Determine the (x, y) coordinate at the center of the cell enclosing the given text.  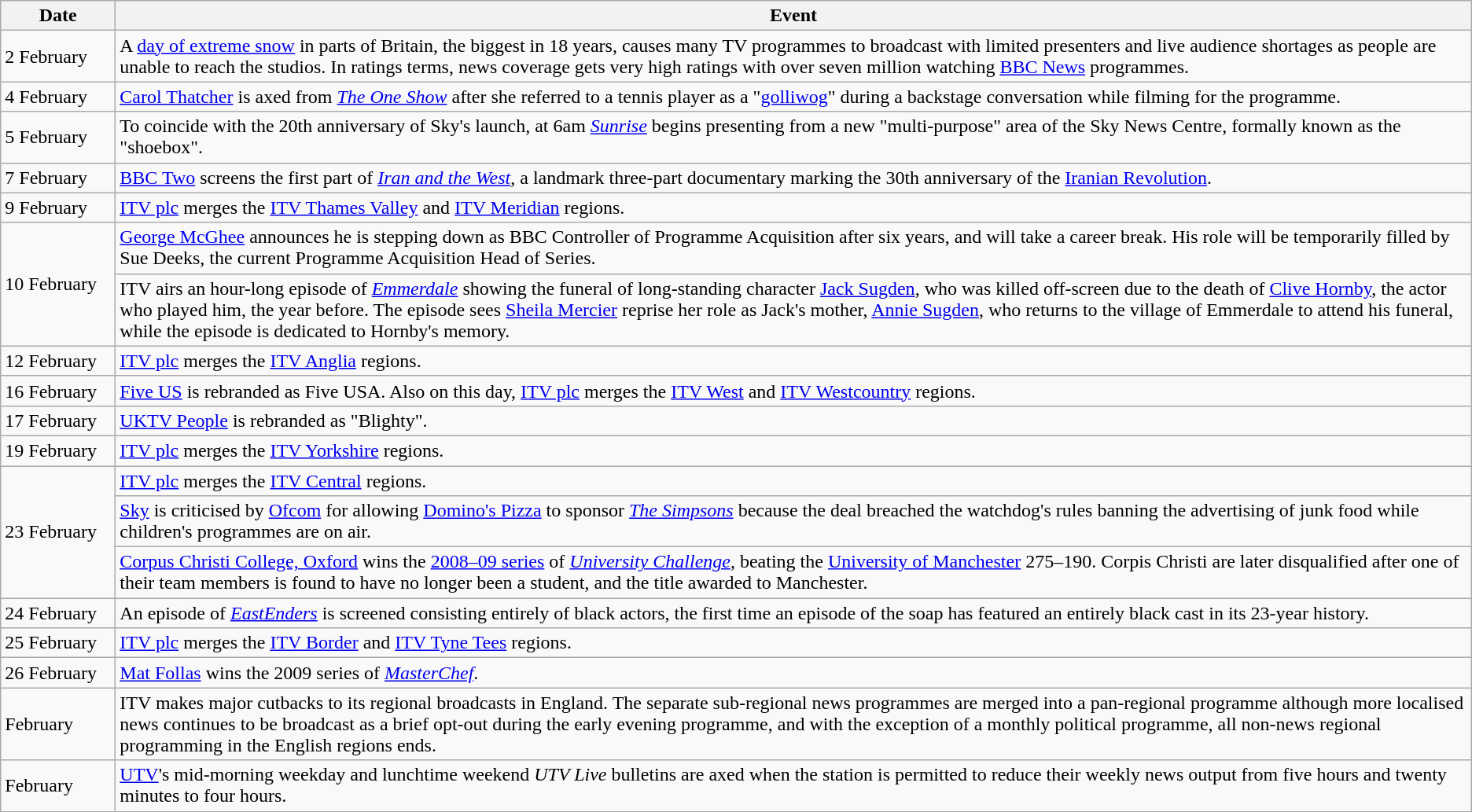
ITV plc merges the ITV Yorkshire regions. (793, 450)
2 February (58, 57)
5 February (58, 137)
Five US is rebranded as Five USA. Also on this day, ITV plc merges the ITV West and ITV Westcountry regions. (793, 391)
BBC Two screens the first part of Iran and the West, a landmark three-part documentary marking the 30th anniversary of the Iranian Revolution. (793, 178)
19 February (58, 450)
ITV plc merges the ITV Thames Valley and ITV Meridian regions. (793, 208)
10 February (58, 285)
Date (58, 16)
Mat Follas wins the 2009 series of MasterChef. (793, 673)
UKTV People is rebranded as "Blighty". (793, 421)
12 February (58, 361)
26 February (58, 673)
16 February (58, 391)
17 February (58, 421)
24 February (58, 613)
4 February (58, 97)
23 February (58, 531)
9 February (58, 208)
Event (793, 16)
7 February (58, 178)
ITV plc merges the ITV Central regions. (793, 480)
ITV plc merges the ITV Anglia regions. (793, 361)
ITV plc merges the ITV Border and ITV Tyne Tees regions. (793, 643)
25 February (58, 643)
